For the text-containing cell, return its midpoint in [X, Y] coordinate format. 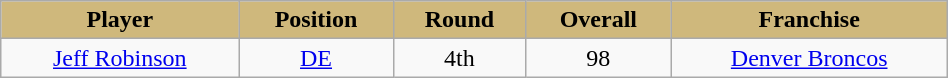
Denver Broncos [809, 58]
Position [316, 20]
Round [459, 20]
DE [316, 58]
Overall [599, 20]
Player [120, 20]
Franchise [809, 20]
Jeff Robinson [120, 58]
98 [599, 58]
4th [459, 58]
